Identify which cell holds the provided text, then report its [X, Y] central coordinate. 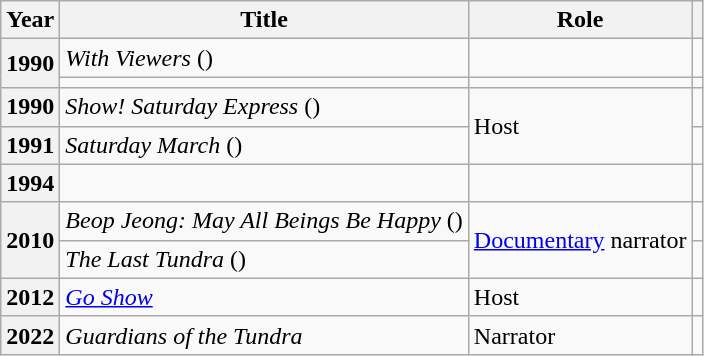
Guardians of the Tundra [264, 335]
Go Show [264, 297]
Show! Saturday Express () [264, 107]
Narrator [580, 335]
With Viewers () [264, 58]
2022 [30, 335]
1994 [30, 183]
2012 [30, 297]
Year [30, 20]
2010 [30, 240]
Beop Jeong: May All Beings Be Happy () [264, 221]
Title [264, 20]
Role [580, 20]
Saturday March () [264, 145]
Documentary narrator [580, 240]
1991 [30, 145]
The Last Tundra () [264, 259]
